Capture the cell that displays the provided text and extract its (x, y) central coordinate. 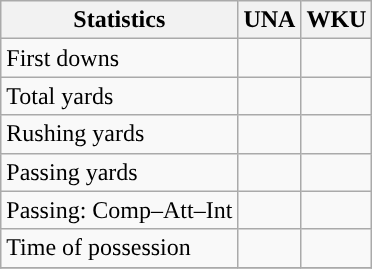
UNA (270, 20)
Passing: Comp–Att–Int (120, 210)
Rushing yards (120, 134)
WKU (336, 20)
Passing yards (120, 172)
Total yards (120, 96)
Statistics (120, 20)
Time of possession (120, 248)
First downs (120, 58)
